Return (x, y) of the center of cell containing provided text 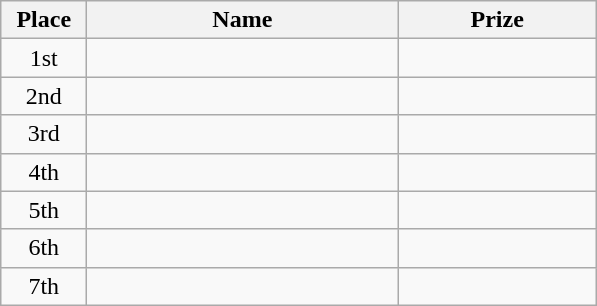
7th (44, 286)
Prize (498, 20)
3rd (44, 134)
4th (44, 172)
Name (242, 20)
6th (44, 248)
Place (44, 20)
1st (44, 58)
5th (44, 210)
2nd (44, 96)
